Identify which cell holds the provided text, then report its (x, y) central coordinate. 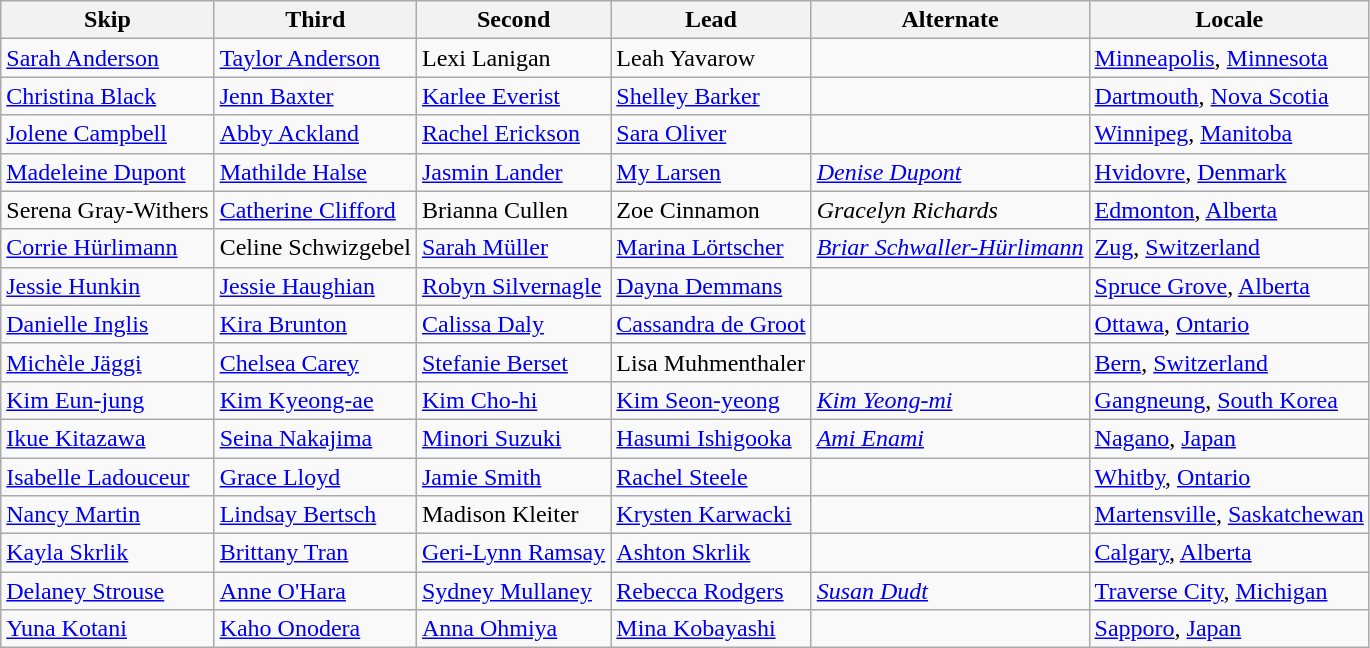
Kira Brunton (315, 324)
Madeleine Dupont (108, 172)
Bern, Switzerland (1229, 362)
Jessie Hunkin (108, 286)
Brianna Cullen (513, 210)
Minori Suzuki (513, 438)
Locale (1229, 20)
Marina Lörtscher (711, 248)
Kaho Onodera (315, 629)
Grace Lloyd (315, 477)
Catherine Clifford (315, 210)
Krysten Karwacki (711, 515)
Ami Enami (950, 438)
Calissa Daly (513, 324)
Leah Yavarow (711, 58)
Jolene Campbell (108, 134)
Chelsea Carey (315, 362)
Sapporo, Japan (1229, 629)
Hvidovre, Denmark (1229, 172)
Taylor Anderson (315, 58)
Ottawa, Ontario (1229, 324)
Stefanie Berset (513, 362)
Whitby, Ontario (1229, 477)
Robyn Silvernagle (513, 286)
Cassandra de Groot (711, 324)
Mathilde Halse (315, 172)
Alternate (950, 20)
Martensville, Saskatchewan (1229, 515)
Kim Cho-hi (513, 400)
Minneapolis, Minnesota (1229, 58)
Abby Ackland (315, 134)
Hasumi Ishigooka (711, 438)
Sarah Müller (513, 248)
Dartmouth, Nova Scotia (1229, 96)
Kim Yeong-mi (950, 400)
Jamie Smith (513, 477)
Jenn Baxter (315, 96)
Lead (711, 20)
Brittany Tran (315, 553)
Corrie Hürlimann (108, 248)
Skip (108, 20)
Madison Kleiter (513, 515)
Ikue Kitazawa (108, 438)
Sara Oliver (711, 134)
Celine Schwizgebel (315, 248)
Seina Nakajima (315, 438)
Dayna Demmans (711, 286)
Lindsay Bertsch (315, 515)
Isabelle Ladouceur (108, 477)
Kim Eun-jung (108, 400)
Lexi Lanigan (513, 58)
Kim Seon-yeong (711, 400)
Shelley Barker (711, 96)
Yuna Kotani (108, 629)
Jessie Haughian (315, 286)
Kim Kyeong-ae (315, 400)
Michèle Jäggi (108, 362)
Denise Dupont (950, 172)
Rachel Erickson (513, 134)
Winnipeg, Manitoba (1229, 134)
Briar Schwaller-Hürlimann (950, 248)
Lisa Muhmenthaler (711, 362)
Serena Gray-Withers (108, 210)
Spruce Grove, Alberta (1229, 286)
Second (513, 20)
Edmonton, Alberta (1229, 210)
Nancy Martin (108, 515)
Third (315, 20)
Christina Black (108, 96)
Mina Kobayashi (711, 629)
Anne O'Hara (315, 591)
Jasmin Lander (513, 172)
Rebecca Rodgers (711, 591)
My Larsen (711, 172)
Sydney Mullaney (513, 591)
Anna Ohmiya (513, 629)
Danielle Inglis (108, 324)
Zoe Cinnamon (711, 210)
Nagano, Japan (1229, 438)
Gangneung, South Korea (1229, 400)
Kayla Skrlik (108, 553)
Karlee Everist (513, 96)
Ashton Skrlik (711, 553)
Gracelyn Richards (950, 210)
Calgary, Alberta (1229, 553)
Zug, Switzerland (1229, 248)
Geri-Lynn Ramsay (513, 553)
Delaney Strouse (108, 591)
Rachel Steele (711, 477)
Traverse City, Michigan (1229, 591)
Sarah Anderson (108, 58)
Susan Dudt (950, 591)
